Identify which cell holds the provided text, then report its (X, Y) central coordinate. 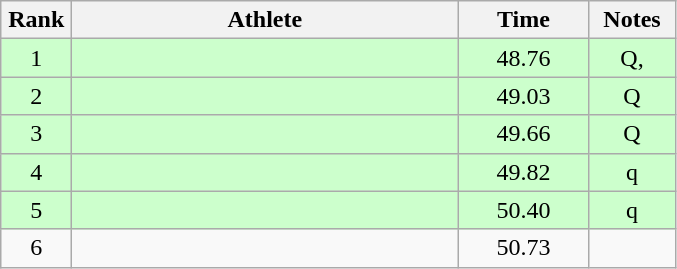
Time (524, 20)
49.66 (524, 134)
48.76 (524, 58)
Rank (36, 20)
3 (36, 134)
50.40 (524, 210)
Athlete (265, 20)
2 (36, 96)
Q, (632, 58)
49.03 (524, 96)
5 (36, 210)
49.82 (524, 172)
1 (36, 58)
Notes (632, 20)
4 (36, 172)
6 (36, 248)
50.73 (524, 248)
